Find where the given text appears and provide that cell's center as [X, Y] coordinate. 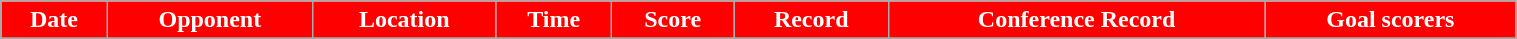
Time [554, 20]
Opponent [210, 20]
Date [54, 20]
Record [812, 20]
Location [404, 20]
Conference Record [1077, 20]
Score [672, 20]
Goal scorers [1390, 20]
